Return the (x, y) coordinate for the center point of the cell that contains the specified text.  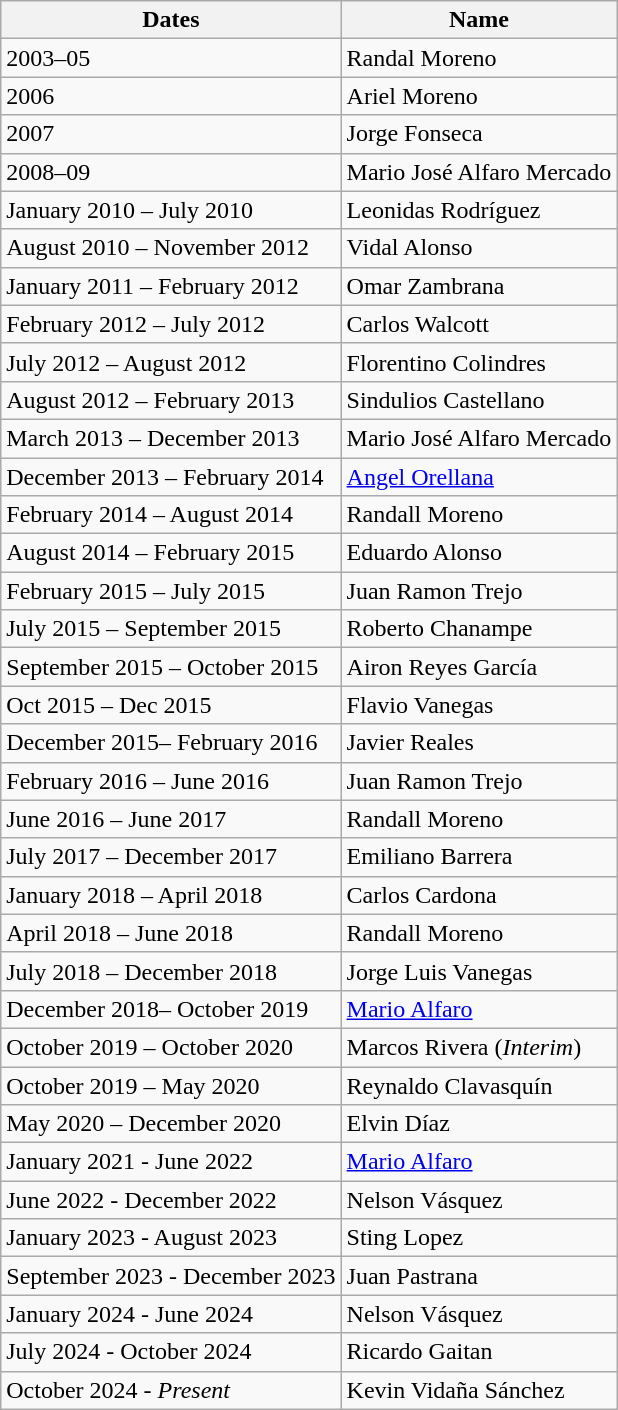
August 2012 – February 2013 (171, 400)
Roberto Chanampe (479, 629)
Juan Pastrana (479, 1276)
December 2015– February 2016 (171, 743)
Eduardo Alonso (479, 553)
Elvin Díaz (479, 1124)
July 2024 - October 2024 (171, 1352)
February 2012 – July 2012 (171, 324)
February 2014 – August 2014 (171, 515)
Sindulios Castellano (479, 400)
January 2024 - June 2024 (171, 1314)
December 2018– October 2019 (171, 1009)
Airon Reyes García (479, 667)
December 2013 – February 2014 (171, 477)
October 2019 – October 2020 (171, 1047)
Kevin Vidaña Sánchez (479, 1390)
Emiliano Barrera (479, 857)
2006 (171, 96)
Jorge Fonseca (479, 134)
Name (479, 20)
Javier Reales (479, 743)
February 2016 – June 2016 (171, 781)
Oct 2015 – Dec 2015 (171, 705)
Leonidas Rodríguez (479, 210)
January 2011 – February 2012 (171, 286)
Vidal Alonso (479, 248)
Omar Zambrana (479, 286)
March 2013 – December 2013 (171, 438)
June 2016 – June 2017 (171, 819)
2003–05 (171, 58)
Jorge Luis Vanegas (479, 971)
January 2018 – April 2018 (171, 895)
July 2017 – December 2017 (171, 857)
July 2018 – December 2018 (171, 971)
Randal Moreno (479, 58)
2008–09 (171, 172)
August 2010 – November 2012 (171, 248)
Sting Lopez (479, 1238)
Dates (171, 20)
Carlos Walcott (479, 324)
January 2010 – July 2010 (171, 210)
Carlos Cardona (479, 895)
May 2020 – December 2020 (171, 1124)
April 2018 – June 2018 (171, 933)
Ariel Moreno (479, 96)
July 2015 – September 2015 (171, 629)
February 2015 – July 2015 (171, 591)
2007 (171, 134)
Angel Orellana (479, 477)
July 2012 – August 2012 (171, 362)
Florentino Colindres (479, 362)
January 2021 - June 2022 (171, 1162)
January 2023 - August 2023 (171, 1238)
Ricardo Gaitan (479, 1352)
June 2022 - December 2022 (171, 1200)
August 2014 – February 2015 (171, 553)
October 2019 – May 2020 (171, 1085)
September 2023 - December 2023 (171, 1276)
Marcos Rivera (Interim) (479, 1047)
October 2024 - Present (171, 1390)
September 2015 – October 2015 (171, 667)
Flavio Vanegas (479, 705)
Reynaldo Clavasquín (479, 1085)
